Identify which cell holds the provided text, then report its (X, Y) central coordinate. 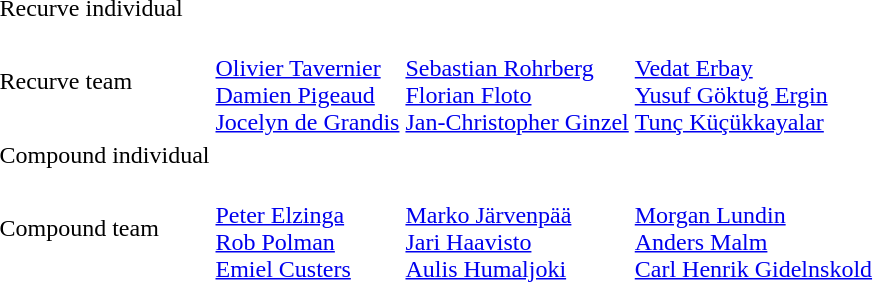
Vedat ErbayYusuf Göktuğ ErginTunç Küçükkayalar (753, 82)
Olivier TavernierDamien PigeaudJocelyn de Grandis (308, 82)
Sebastian RohrbergFlorian FlotoJan-Christopher Ginzel (517, 82)
